Return the (X, Y) coordinate for the center point of the cell that contains the specified text.  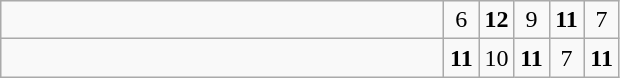
12 (496, 20)
10 (496, 58)
9 (532, 20)
6 (462, 20)
